Detect which cell encompasses the target text, then output its [X, Y] center coordinate. 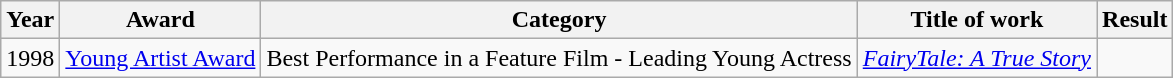
Category [559, 20]
1998 [30, 58]
Best Performance in a Feature Film - Leading Young Actress [559, 58]
Young Artist Award [160, 58]
Year [30, 20]
Result [1135, 20]
Award [160, 20]
FairyTale: A True Story [976, 58]
Title of work [976, 20]
